Search for the cell housing the specified text and yield its (X, Y) center coordinate. 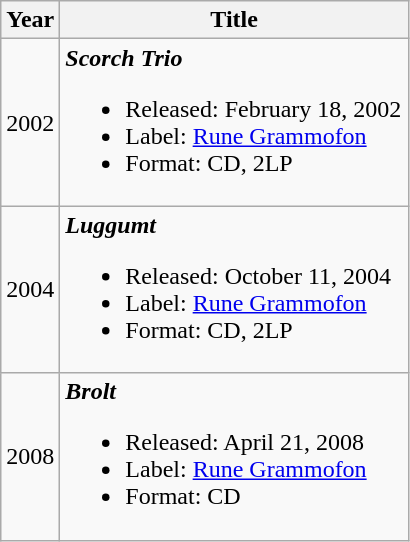
2008 (30, 456)
Scorch TrioReleased: February 18, 2002Label: Rune Grammofon Format: CD, 2LP (234, 122)
Year (30, 20)
2004 (30, 290)
2002 (30, 122)
BroltReleased: April 21, 2008Label: Rune Grammofon Format: CD (234, 456)
Title (234, 20)
LuggumtReleased: October 11, 2004Label: Rune Grammofon Format: CD, 2LP (234, 290)
